Return the (x, y) coordinate for the center point of the cell that contains the specified text.  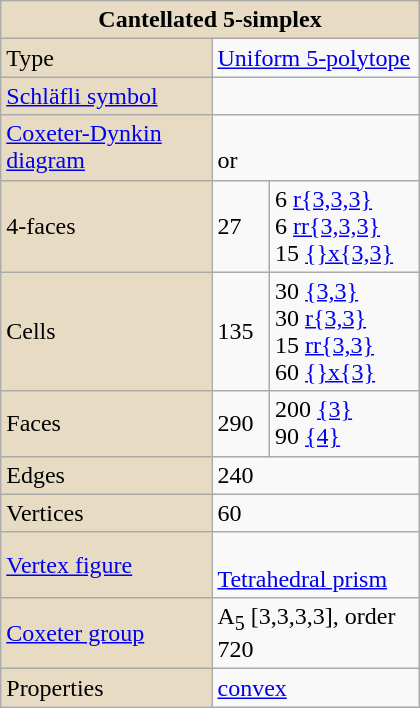
6 r{3,3,3}6 rr{3,3,3}15 {}x{3,3} (345, 226)
4-faces (106, 226)
Vertices (106, 513)
240 (316, 475)
27 (241, 226)
Schläfli symbol (106, 96)
Cantellated 5-simplex (210, 20)
Coxeter-Dynkin diagram (106, 148)
Uniform 5-polytope (316, 58)
30 {3,3}30 r{3,3}15 rr{3,3}60 {}x{3} (345, 332)
Vertex figure (106, 564)
Coxeter group (106, 632)
200 {3}90 {4} (345, 424)
135 (241, 332)
Edges (106, 475)
290 (241, 424)
Cells (106, 332)
Properties (106, 688)
convex (316, 688)
60 (316, 513)
Type (106, 58)
or (316, 148)
Tetrahedral prism (316, 564)
Faces (106, 424)
A5 [3,3,3,3], order 720 (316, 632)
